For the text-containing cell, return its midpoint in (x, y) coordinate format. 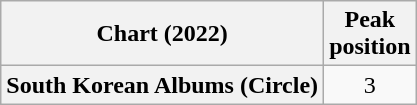
Chart (2022) (162, 34)
Peakposition (370, 34)
South Korean Albums (Circle) (162, 85)
3 (370, 85)
